Return the [x, y] coordinate for the center point of the cell that contains the specified text.  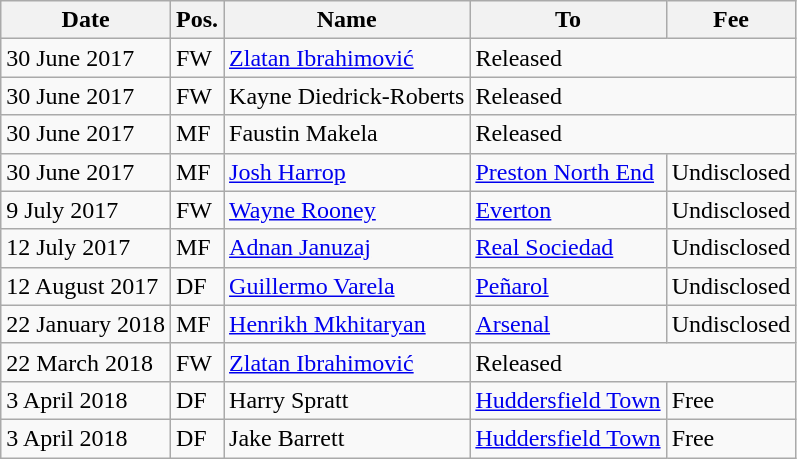
Pos. [196, 20]
22 March 2018 [86, 362]
Guillermo Varela [347, 286]
Henrikh Mkhitaryan [347, 324]
Everton [568, 210]
Real Sociedad [568, 248]
Name [347, 20]
Date [86, 20]
Kayne Diedrick-Roberts [347, 96]
22 January 2018 [86, 324]
12 August 2017 [86, 286]
Jake Barrett [347, 438]
Preston North End [568, 172]
To [568, 20]
9 July 2017 [86, 210]
Faustin Makela [347, 134]
Josh Harrop [347, 172]
Harry Spratt [347, 400]
12 July 2017 [86, 248]
Peñarol [568, 286]
Wayne Rooney [347, 210]
Fee [731, 20]
Adnan Januzaj [347, 248]
Arsenal [568, 324]
